Pinpoint the cell where the given text exists, returning its [X, Y] midpoint coordinate. 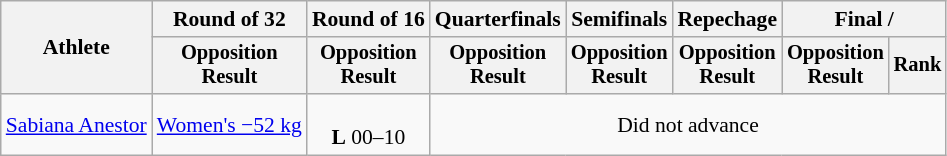
Repechage [727, 19]
Did not advance [688, 124]
Round of 16 [368, 19]
Women's −52 kg [230, 124]
Round of 32 [230, 19]
L 00–10 [368, 124]
Final / [864, 19]
Sabiana Anestor [76, 124]
Semifinals [620, 19]
Rank [918, 66]
Quarterfinals [498, 19]
Athlete [76, 48]
